Identify which cell holds the provided text, then report its [x, y] central coordinate. 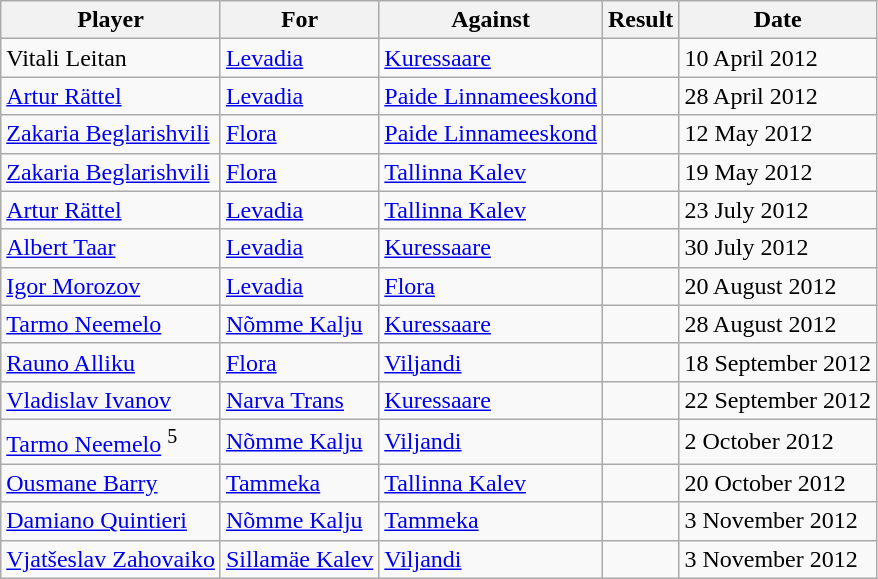
Vladislav Ivanov [111, 400]
30 July 2012 [778, 248]
Damiano Quintieri [111, 521]
Vitali Leitan [111, 58]
23 July 2012 [778, 210]
22 September 2012 [778, 400]
Narva Trans [299, 400]
28 August 2012 [778, 324]
19 May 2012 [778, 172]
2 October 2012 [778, 442]
10 April 2012 [778, 58]
Tarmo Neemelo [111, 324]
Player [111, 20]
20 August 2012 [778, 286]
Rauno Alliku [111, 362]
Tarmo Neemelo 5 [111, 442]
Ousmane Barry [111, 483]
20 October 2012 [778, 483]
Igor Morozov [111, 286]
Albert Taar [111, 248]
Against [491, 20]
Vjatšeslav Zahovaiko [111, 559]
18 September 2012 [778, 362]
28 April 2012 [778, 96]
12 May 2012 [778, 134]
Date [778, 20]
Result [640, 20]
Sillamäe Kalev [299, 559]
For [299, 20]
